Detect which cell encompasses the target text, then output its (x, y) center coordinate. 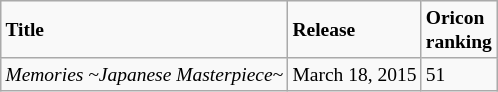
Oriconranking (458, 30)
51 (458, 74)
Title (144, 30)
Release (354, 30)
March 18, 2015 (354, 74)
Memories ~Japanese Masterpiece~ (144, 74)
